Identify which cell holds the provided text, then report its (X, Y) central coordinate. 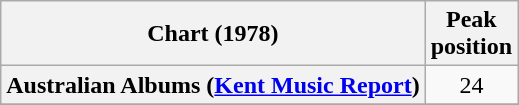
Australian Albums (Kent Music Report) (213, 85)
Chart (1978) (213, 34)
24 (471, 85)
Peakposition (471, 34)
